Pinpoint the cell where the given text exists, returning its (X, Y) midpoint coordinate. 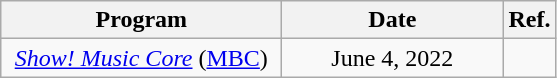
Show! Music Core (MBC) (142, 58)
Date (392, 20)
Ref. (530, 20)
Program (142, 20)
June 4, 2022 (392, 58)
